Capture the cell that displays the provided text and extract its [x, y] central coordinate. 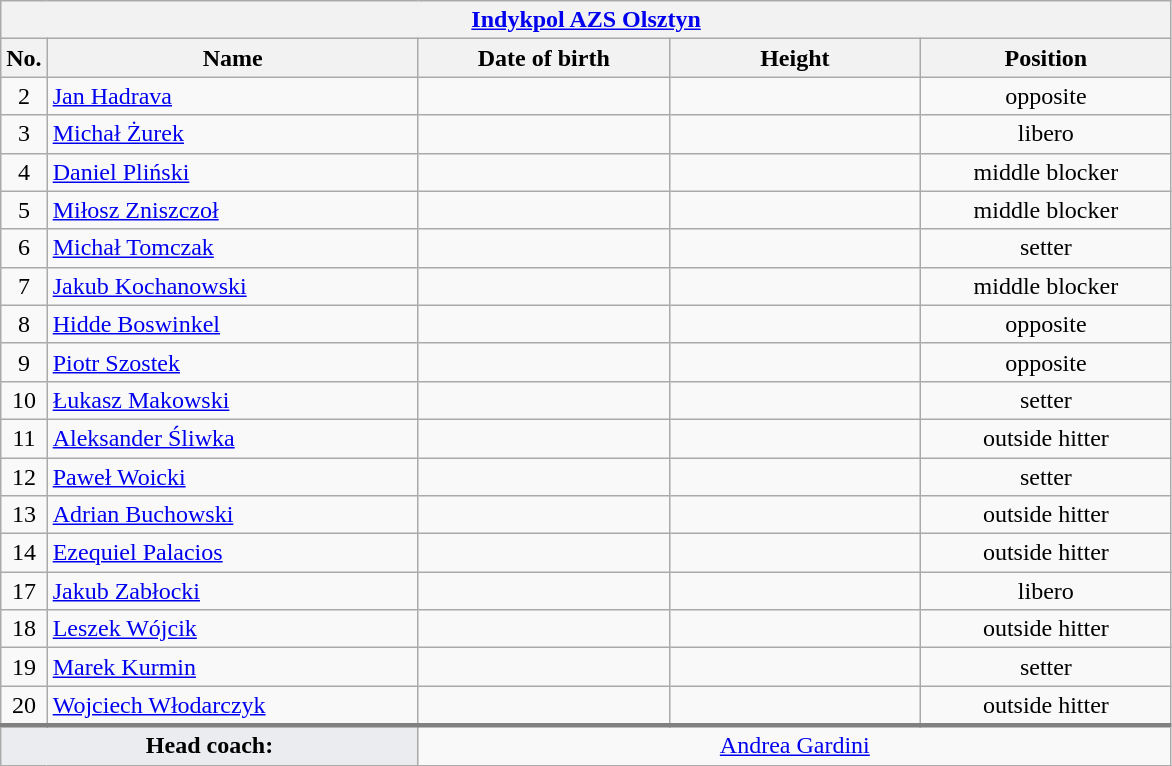
Jan Hadrava [232, 96]
20 [24, 706]
5 [24, 210]
19 [24, 667]
Position [1046, 58]
Adrian Buchowski [232, 515]
Michał Tomczak [232, 248]
Marek Kurmin [232, 667]
Name [232, 58]
Height [794, 58]
Ezequiel Palacios [232, 553]
7 [24, 286]
Daniel Pliński [232, 172]
Aleksander Śliwka [232, 438]
Michał Żurek [232, 134]
Indykpol AZS Olsztyn [586, 20]
Paweł Woicki [232, 477]
Head coach: [210, 745]
13 [24, 515]
Hidde Boswinkel [232, 324]
12 [24, 477]
Andrea Gardini [794, 745]
3 [24, 134]
Jakub Zabłocki [232, 591]
Miłosz Zniszczoł [232, 210]
4 [24, 172]
Łukasz Makowski [232, 400]
Leszek Wójcik [232, 629]
14 [24, 553]
Piotr Szostek [232, 362]
6 [24, 248]
9 [24, 362]
Date of birth [544, 58]
11 [24, 438]
Jakub Kochanowski [232, 286]
Wojciech Włodarczyk [232, 706]
2 [24, 96]
10 [24, 400]
No. [24, 58]
17 [24, 591]
8 [24, 324]
18 [24, 629]
